Extract the (X, Y) coordinate from the center of the cell holding the provided text.  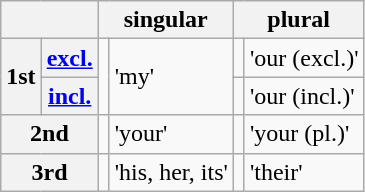
excl. (70, 58)
plural (298, 20)
'your (pl.)' (304, 134)
'your' (171, 134)
3rd (50, 172)
'our (excl.)' (304, 58)
'his, her, its' (171, 172)
incl. (70, 96)
1st (21, 77)
'our (incl.)' (304, 96)
'their' (304, 172)
singular (166, 20)
2nd (50, 134)
'my' (171, 77)
